Return the (x, y) coordinate for the center point of the cell that contains the specified text.  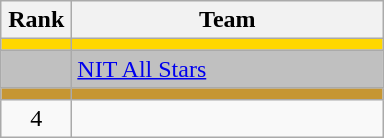
NIT All Stars (228, 69)
Team (228, 20)
4 (36, 118)
Rank (36, 20)
